Detect which cell encompasses the target text, then output its (x, y) center coordinate. 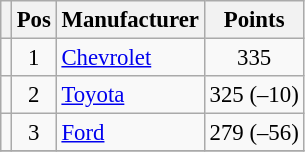
1 (34, 58)
325 (–10) (254, 95)
Toyota (130, 95)
Chevrolet (130, 58)
Pos (34, 20)
3 (34, 133)
Points (254, 20)
2 (34, 95)
Ford (130, 133)
335 (254, 58)
Manufacturer (130, 20)
279 (–56) (254, 133)
